Extract the (X, Y) coordinate from the center of the cell holding the provided text.  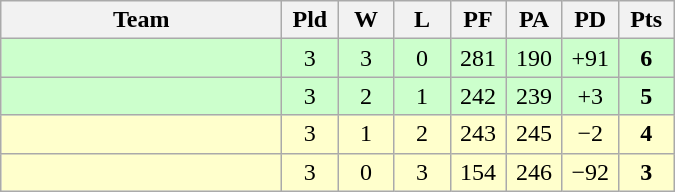
242 (478, 96)
Pts (646, 20)
154 (478, 172)
PA (534, 20)
PF (478, 20)
−2 (590, 134)
Team (142, 20)
281 (478, 58)
5 (646, 96)
W (366, 20)
PD (590, 20)
L (422, 20)
239 (534, 96)
+91 (590, 58)
+3 (590, 96)
243 (478, 134)
6 (646, 58)
245 (534, 134)
190 (534, 58)
−92 (590, 172)
246 (534, 172)
4 (646, 134)
Pld (310, 20)
